Locate the cell with the specified text and output its [x, y] center coordinate. 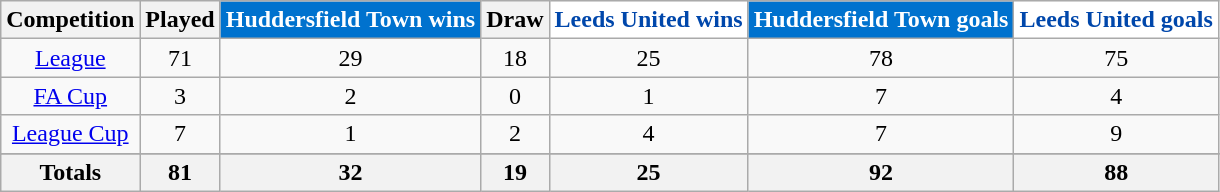
71 [180, 58]
Leeds United wins [648, 20]
Huddersfield Town wins [350, 20]
Leeds United goals [1116, 20]
75 [1116, 58]
Played [180, 20]
Totals [70, 172]
Draw [515, 20]
32 [350, 172]
81 [180, 172]
88 [1116, 172]
Huddersfield Town goals [881, 20]
League [70, 58]
9 [1116, 134]
FA Cup [70, 96]
78 [881, 58]
18 [515, 58]
League Cup [70, 134]
Competition [70, 20]
19 [515, 172]
29 [350, 58]
3 [180, 96]
0 [515, 96]
92 [881, 172]
